For the text-containing cell, return its midpoint in (X, Y) coordinate format. 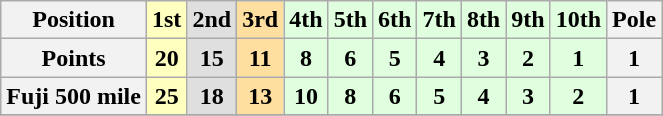
20 (166, 58)
10th (578, 20)
Position (74, 20)
25 (166, 96)
4th (306, 20)
6th (395, 20)
13 (260, 96)
Pole (634, 20)
9th (528, 20)
3rd (260, 20)
8th (483, 20)
11 (260, 58)
5th (350, 20)
10 (306, 96)
2nd (212, 20)
7th (439, 20)
1st (166, 20)
Points (74, 58)
15 (212, 58)
Fuji 500 mile (74, 96)
18 (212, 96)
